For the text-containing cell, return its midpoint in [x, y] coordinate format. 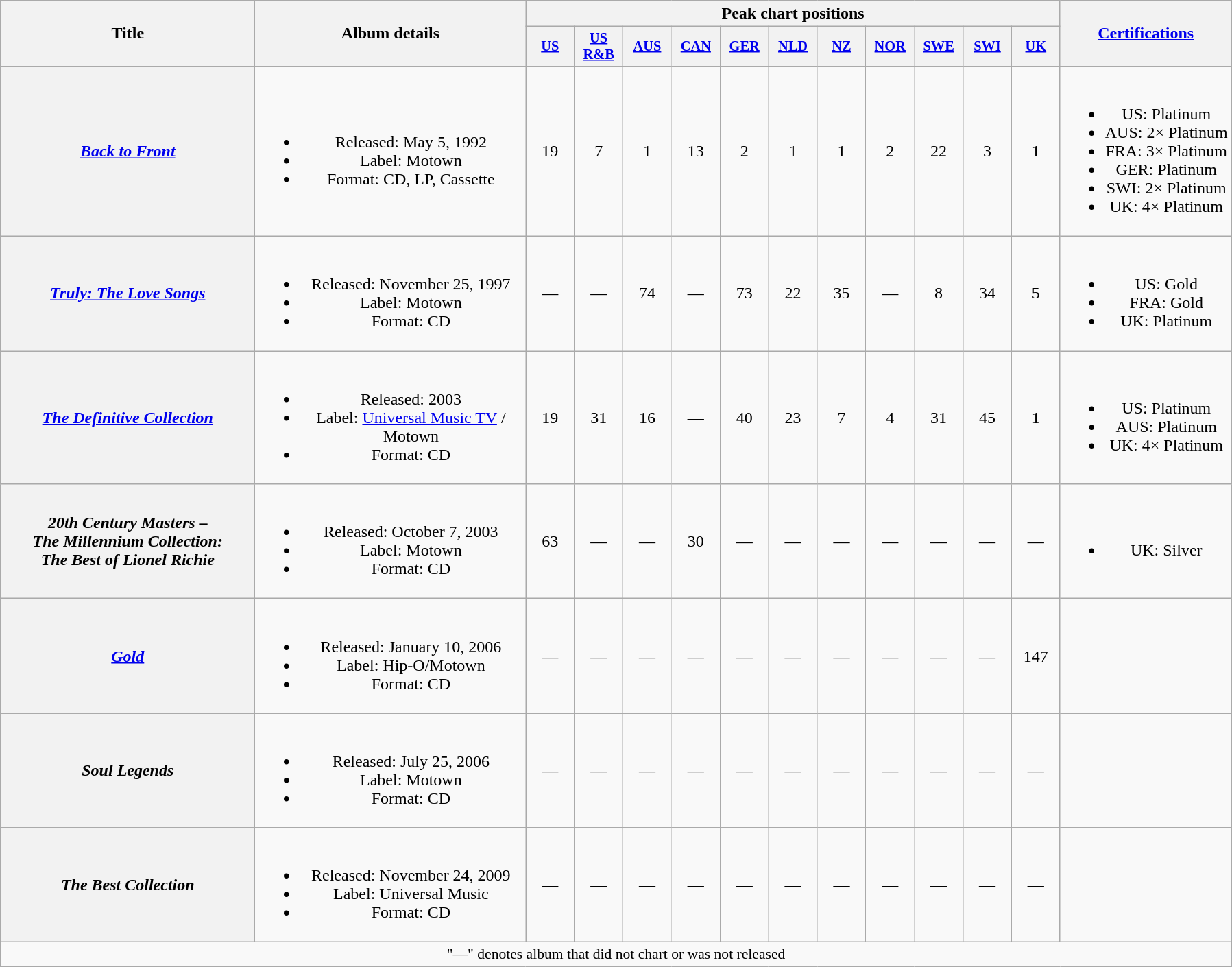
Released: November 25, 1997Label: MotownFormat: CD [391, 294]
35 [842, 294]
Released: 2003Label: Universal Music TV / MotownFormat: CD [391, 418]
SWE [939, 47]
US R&B [599, 47]
AUS [647, 47]
45 [987, 418]
US [550, 47]
63 [550, 542]
UK: Silver [1146, 542]
Released: November 24, 2009Label: Universal MusicFormat: CD [391, 885]
13 [695, 151]
US: PlatinumAUS: PlatinumUK: 4× Platinum [1146, 418]
3 [987, 151]
40 [745, 418]
147 [1035, 656]
Released: July 25, 2006Label: MotownFormat: CD [391, 771]
74 [647, 294]
Released: October 7, 2003Label: MotownFormat: CD [391, 542]
Title [128, 34]
Truly: The Love Songs [128, 294]
20th Century Masters – The Millennium Collection: The Best of Lionel Richie [128, 542]
73 [745, 294]
Released: May 5, 1992Label: MotownFormat: CD, LP, Cassette [391, 151]
NOR [890, 47]
Gold [128, 656]
"—" denotes album that did not chart or was not released [616, 955]
16 [647, 418]
Peak chart positions [793, 14]
US: GoldFRA: GoldUK: Platinum [1146, 294]
The Best Collection [128, 885]
5 [1035, 294]
Back to Front [128, 151]
Released: January 10, 2006Label: Hip-O/MotownFormat: CD [391, 656]
SWI [987, 47]
NLD [793, 47]
Certifications [1146, 34]
30 [695, 542]
8 [939, 294]
CAN [695, 47]
Album details [391, 34]
Soul Legends [128, 771]
34 [987, 294]
US: PlatinumAUS: 2× PlatinumFRA: 3× PlatinumGER: PlatinumSWI: 2× PlatinumUK: 4× Platinum [1146, 151]
The Definitive Collection [128, 418]
4 [890, 418]
23 [793, 418]
GER [745, 47]
NZ [842, 47]
UK [1035, 47]
